Pinpoint the cell where the given text exists, returning its (x, y) midpoint coordinate. 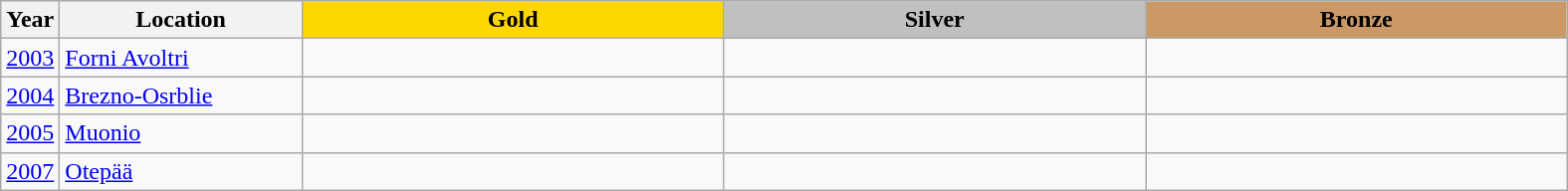
Brezno-Osrblie (181, 95)
Gold (513, 20)
Muonio (181, 133)
2004 (30, 95)
2005 (30, 133)
Silver (935, 20)
Bronze (1356, 20)
Otepää (181, 171)
2007 (30, 171)
2003 (30, 58)
Location (181, 20)
Forni Avoltri (181, 58)
Year (30, 20)
